Output the (X, Y) coordinate of the center of the cell containing the given text.  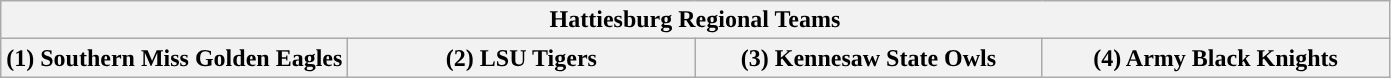
(4) Army Black Knights (1216, 58)
(2) LSU Tigers (522, 58)
Hattiesburg Regional Teams (695, 20)
(3) Kennesaw State Owls (868, 58)
(1) Southern Miss Golden Eagles (174, 58)
